Capture the cell that displays the provided text and extract its (x, y) central coordinate. 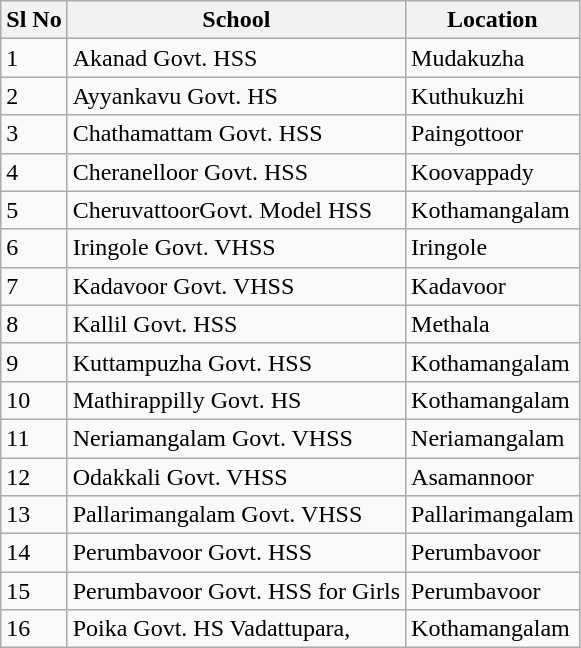
2 (34, 96)
16 (34, 629)
Kadavoor (493, 286)
Neriamangalam Govt. VHSS (236, 438)
Mudakuzha (493, 58)
Perumbavoor Govt. HSS (236, 553)
4 (34, 172)
13 (34, 515)
Chathamattam Govt. HSS (236, 134)
Akanad Govt. HSS (236, 58)
8 (34, 324)
7 (34, 286)
9 (34, 362)
Paingottoor (493, 134)
Pallarimangalam Govt. VHSS (236, 515)
Methala (493, 324)
School (236, 20)
Iringole Govt. VHSS (236, 248)
Perumbavoor Govt. HSS for Girls (236, 591)
Poika Govt. HS Vadattupara, (236, 629)
Pallarimangalam (493, 515)
15 (34, 591)
Neriamangalam (493, 438)
Sl No (34, 20)
Kallil Govt. HSS (236, 324)
12 (34, 477)
3 (34, 134)
Asamannoor (493, 477)
10 (34, 400)
CheruvattoorGovt. Model HSS (236, 210)
Ayyankavu Govt. HS (236, 96)
Koovappady (493, 172)
Cheranelloor Govt. HSS (236, 172)
Kuttampuzha Govt. HSS (236, 362)
Iringole (493, 248)
Odakkali Govt. VHSS (236, 477)
Mathirappilly Govt. HS (236, 400)
5 (34, 210)
11 (34, 438)
14 (34, 553)
Location (493, 20)
1 (34, 58)
Kuthukuzhi (493, 96)
Kadavoor Govt. VHSS (236, 286)
6 (34, 248)
